Capture the cell that displays the provided text and extract its [X, Y] central coordinate. 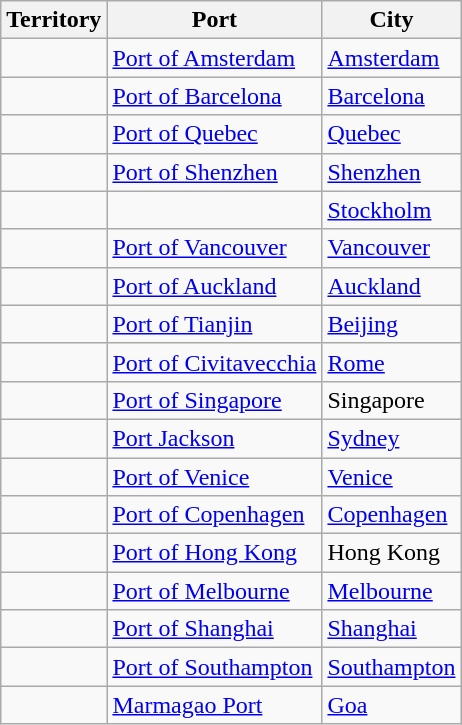
Territory [54, 20]
Auckland [392, 286]
Southampton [392, 667]
Port of Auckland [214, 286]
Port of Copenhagen [214, 515]
Beijing [392, 324]
Amsterdam [392, 58]
Shanghai [392, 629]
Copenhagen [392, 515]
Stockholm [392, 210]
Port of Civitavecchia [214, 362]
Shenzhen [392, 172]
Melbourne [392, 591]
Marmagao Port [214, 705]
Port of Quebec [214, 134]
Port of Shanghai [214, 629]
Quebec [392, 134]
Port of Amsterdam [214, 58]
Vancouver [392, 248]
Port of Shenzhen [214, 172]
Port of Singapore [214, 400]
Barcelona [392, 96]
City [392, 20]
Venice [392, 477]
Hong Kong [392, 553]
Port Jackson [214, 438]
Goa [392, 705]
Port of Vancouver [214, 248]
Singapore [392, 400]
Port [214, 20]
Port of Southampton [214, 667]
Port of Tianjin [214, 324]
Port of Melbourne [214, 591]
Port of Venice [214, 477]
Port of Barcelona [214, 96]
Port of Hong Kong [214, 553]
Rome [392, 362]
Sydney [392, 438]
